Determine the [X, Y] coordinate at the center of the cell enclosing the given text.  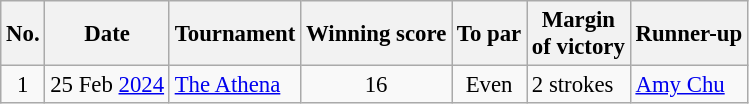
The Athena [234, 85]
1 [23, 85]
16 [376, 85]
To par [490, 34]
No. [23, 34]
Winning score [376, 34]
Even [490, 85]
2 strokes [579, 85]
Runner-up [688, 34]
Amy Chu [688, 85]
Date [107, 34]
Tournament [234, 34]
25 Feb 2024 [107, 85]
Marginof victory [579, 34]
